Locate the cell with the specified text and output its [X, Y] center coordinate. 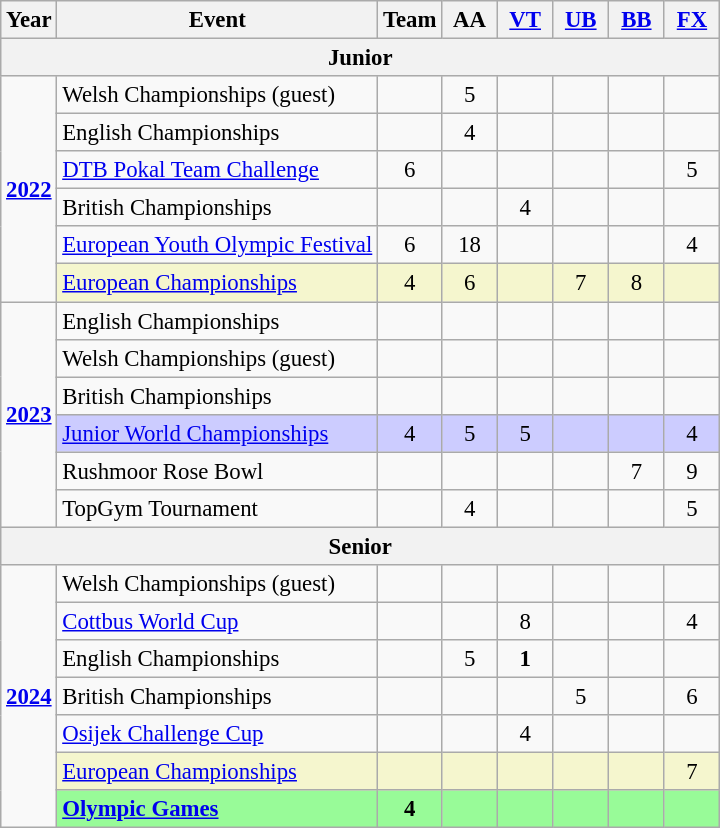
2022 [29, 189]
9 [692, 471]
Team [410, 20]
Junior World Championships [218, 433]
DTB Pokal Team Challenge [218, 170]
Olympic Games [218, 809]
Event [218, 20]
18 [470, 245]
Year [29, 20]
Osijek Challenge Cup [218, 734]
Senior [360, 546]
AA [470, 20]
1 [525, 659]
Rushmoor Rose Bowl [218, 471]
2024 [29, 696]
Cottbus World Cup [218, 621]
TopGym Tournament [218, 509]
Junior [360, 58]
European Youth Olympic Festival [218, 245]
BB [637, 20]
UB [581, 20]
FX [692, 20]
2023 [29, 415]
VT [525, 20]
